For the text-containing cell, return its midpoint in (X, Y) coordinate format. 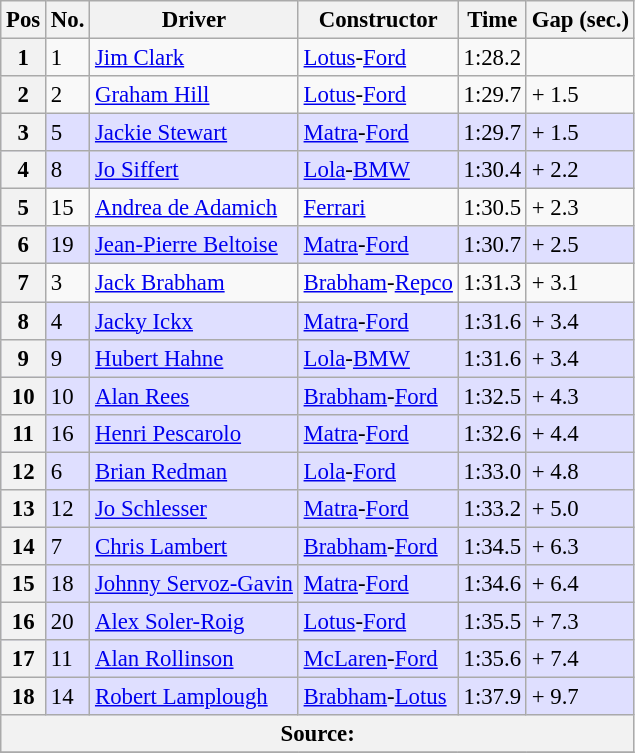
Johnny Servoz-Gavin (194, 584)
Alan Rees (194, 396)
+ 7.4 (580, 659)
Gap (sec.) (580, 20)
1:35.6 (492, 659)
Time (492, 20)
+ 3.1 (580, 283)
1:28.2 (492, 58)
Alan Rollinson (194, 659)
No. (68, 20)
1:30.4 (492, 170)
Driver (194, 20)
Alex Soler-Roig (194, 621)
Jean-Pierre Beltoise (194, 245)
+ 6.3 (580, 546)
1:32.6 (492, 433)
20 (68, 621)
+ 4.3 (580, 396)
1:30.7 (492, 245)
Pos (24, 20)
Henri Pescarolo (194, 433)
Hubert Hahne (194, 358)
+ 4.4 (580, 433)
+ 4.8 (580, 471)
+ 2.3 (580, 208)
13 (24, 509)
Brian Redman (194, 471)
Brabham-Lotus (378, 697)
McLaren-Ford (378, 659)
+ 9.7 (580, 697)
1:35.5 (492, 621)
1:33.0 (492, 471)
Robert Lamplough (194, 697)
Andrea de Adamich (194, 208)
1:33.2 (492, 509)
+ 2.5 (580, 245)
+ 2.2 (580, 170)
+ 6.4 (580, 584)
19 (68, 245)
+ 7.3 (580, 621)
Constructor (378, 20)
Chris Lambert (194, 546)
Graham Hill (194, 95)
Lola-Ford (378, 471)
+ 5.0 (580, 509)
1:34.5 (492, 546)
Ferrari (378, 208)
1:30.5 (492, 208)
17 (24, 659)
Jo Schlesser (194, 509)
1:31.3 (492, 283)
1:32.5 (492, 396)
Jack Brabham (194, 283)
Jim Clark (194, 58)
Source: (318, 734)
Jackie Stewart (194, 133)
Brabham-Repco (378, 283)
Jo Siffert (194, 170)
1:34.6 (492, 584)
1:37.9 (492, 697)
Jacky Ickx (194, 321)
